From the cell containing the given text, extract its center point as (X, Y) coordinate. 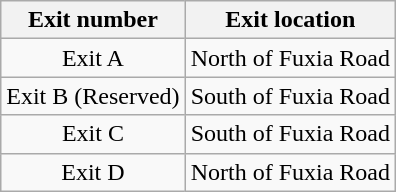
Exit C (93, 134)
Exit D (93, 172)
Exit B (Reserved) (93, 96)
Exit location (290, 20)
Exit number (93, 20)
Exit A (93, 58)
